Output the [X, Y] coordinate of the center of the cell containing the given text.  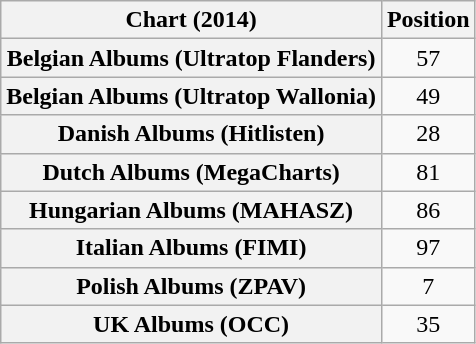
Dutch Albums (MegaCharts) [192, 172]
Chart (2014) [192, 20]
7 [428, 286]
Hungarian Albums (MAHASZ) [192, 210]
86 [428, 210]
97 [428, 248]
49 [428, 96]
Italian Albums (FIMI) [192, 248]
UK Albums (OCC) [192, 324]
81 [428, 172]
Belgian Albums (Ultratop Wallonia) [192, 96]
Danish Albums (Hitlisten) [192, 134]
Belgian Albums (Ultratop Flanders) [192, 58]
28 [428, 134]
35 [428, 324]
57 [428, 58]
Polish Albums (ZPAV) [192, 286]
Position [428, 20]
